Return (x, y) of the center of cell containing provided text 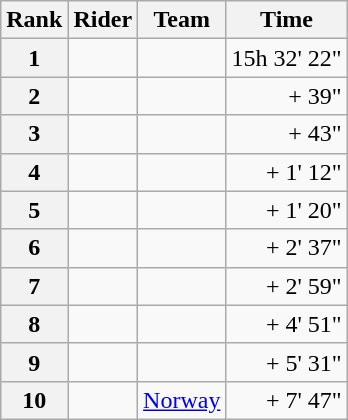
Norway (182, 400)
8 (34, 324)
+ 39" (286, 96)
+ 7' 47" (286, 400)
10 (34, 400)
+ 5' 31" (286, 362)
15h 32' 22" (286, 58)
9 (34, 362)
2 (34, 96)
Time (286, 20)
+ 2' 37" (286, 248)
+ 43" (286, 134)
Rider (103, 20)
Rank (34, 20)
7 (34, 286)
+ 4' 51" (286, 324)
3 (34, 134)
+ 2' 59" (286, 286)
6 (34, 248)
4 (34, 172)
5 (34, 210)
+ 1' 12" (286, 172)
Team (182, 20)
+ 1' 20" (286, 210)
1 (34, 58)
